Identify which cell holds the provided text, then report its (X, Y) central coordinate. 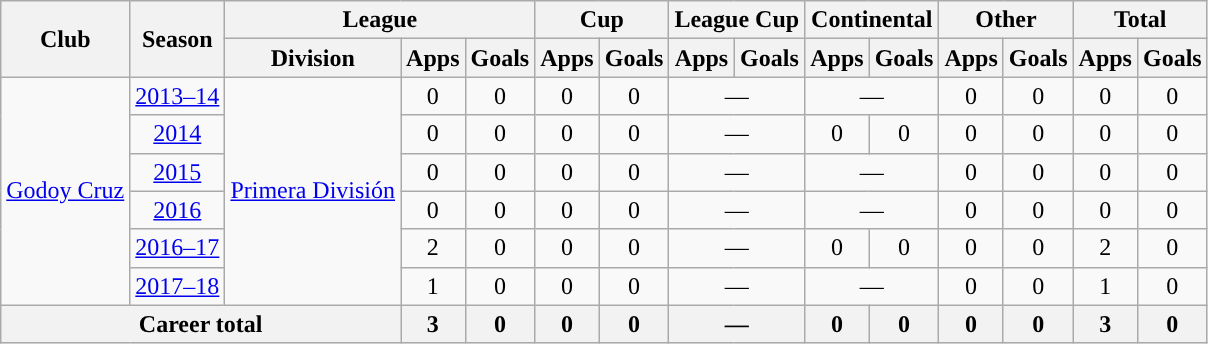
Season (178, 39)
Club (66, 39)
League (380, 20)
Godoy Cruz (66, 191)
Other (1006, 20)
League Cup (737, 20)
Continental (872, 20)
2016 (178, 210)
2016–17 (178, 248)
2015 (178, 172)
Cup (602, 20)
Career total (201, 324)
Division (313, 58)
Primera División (313, 191)
2017–18 (178, 286)
2014 (178, 134)
Total (1140, 20)
2013–14 (178, 96)
